Return the (x, y) coordinate for the center point of the cell that contains the specified text.  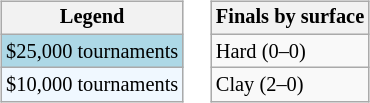
Finals by surface (290, 18)
Hard (0–0) (290, 51)
Legend (92, 18)
$10,000 tournaments (92, 85)
$25,000 tournaments (92, 51)
Clay (2–0) (290, 85)
